Search for the cell housing the specified text and yield its [X, Y] center coordinate. 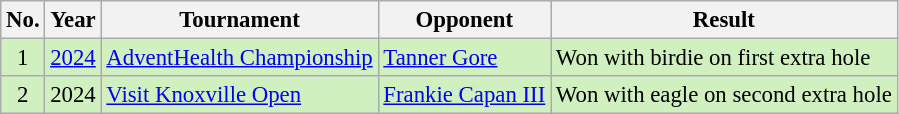
Frankie Capan III [464, 95]
Tournament [240, 20]
Won with eagle on second extra hole [724, 95]
AdventHealth Championship [240, 58]
Won with birdie on first extra hole [724, 58]
Result [724, 20]
Year [73, 20]
No. [23, 20]
Tanner Gore [464, 58]
Opponent [464, 20]
2 [23, 95]
Visit Knoxville Open [240, 95]
1 [23, 58]
